Identify which cell holds the provided text, then report its [x, y] central coordinate. 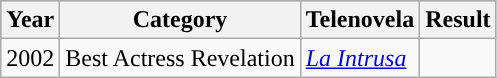
Telenovela [360, 20]
Best Actress Revelation [180, 58]
Category [180, 20]
Year [30, 20]
Result [458, 20]
2002 [30, 58]
La Intrusa [360, 58]
